Extract the [x, y] coordinate from the center of the cell holding the provided text.  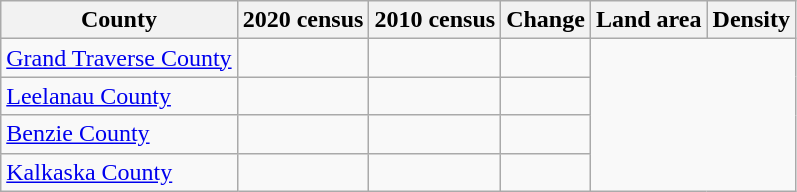
Land area [648, 20]
Kalkaska County [119, 172]
County [119, 20]
Change [546, 20]
Grand Traverse County [119, 58]
Benzie County [119, 134]
Leelanau County [119, 96]
Density [751, 20]
2010 census [435, 20]
2020 census [303, 20]
